Provide the (x, y) coordinate of the cell's center where the given text is located.  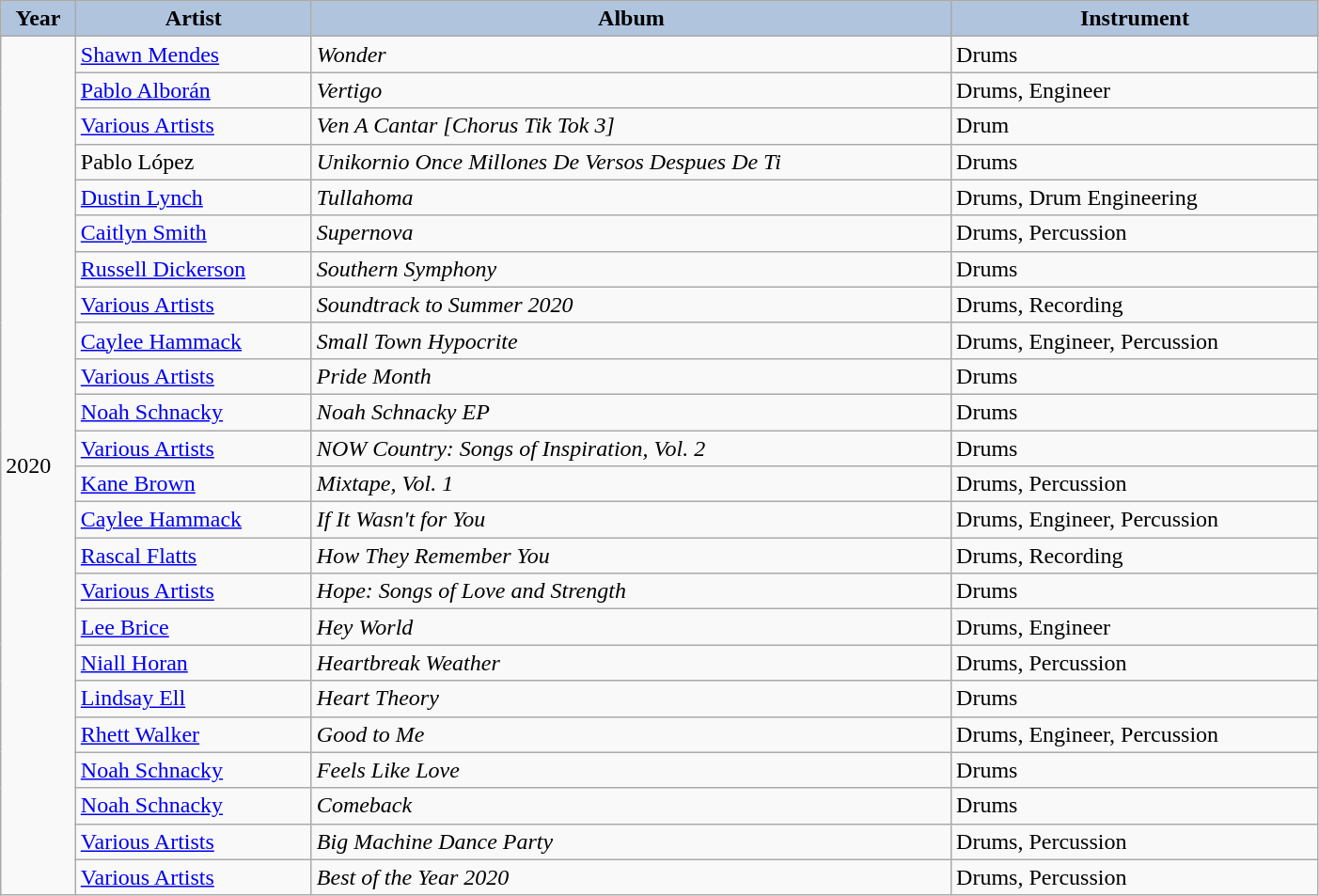
Album (631, 19)
Rascal Flatts (194, 556)
Small Town Hypocrite (631, 340)
Drums, Drum Engineering (1136, 197)
Wonder (631, 55)
Artist (194, 19)
Feels Like Love (631, 770)
Drum (1136, 126)
Shawn Mendes (194, 55)
Heartbreak Weather (631, 663)
If It Wasn't for You (631, 520)
Dustin Lynch (194, 197)
2020 (39, 466)
Instrument (1136, 19)
Pablo López (194, 162)
Pablo Alborán (194, 90)
Russell Dickerson (194, 269)
Vertigo (631, 90)
Ven A Cantar [Chorus Tik Tok 3] (631, 126)
Hey World (631, 627)
Comeback (631, 806)
Lee Brice (194, 627)
Pride Month (631, 376)
Good to Me (631, 734)
Noah Schnacky EP (631, 412)
Southern Symphony (631, 269)
Hope: Songs of Love and Strength (631, 591)
How They Remember You (631, 556)
Lindsay Ell (194, 699)
Supernova (631, 233)
Caitlyn Smith (194, 233)
Tullahoma (631, 197)
Rhett Walker (194, 734)
Soundtrack to Summer 2020 (631, 305)
Big Machine Dance Party (631, 841)
Niall Horan (194, 663)
Year (39, 19)
Heart Theory (631, 699)
NOW Country: Songs of Inspiration, Vol. 2 (631, 448)
Kane Brown (194, 484)
Unikornio Once Millones De Versos Despues De Ti (631, 162)
Mixtape, Vol. 1 (631, 484)
Best of the Year 2020 (631, 877)
